Find where the given text appears and provide that cell's center as [x, y] coordinate. 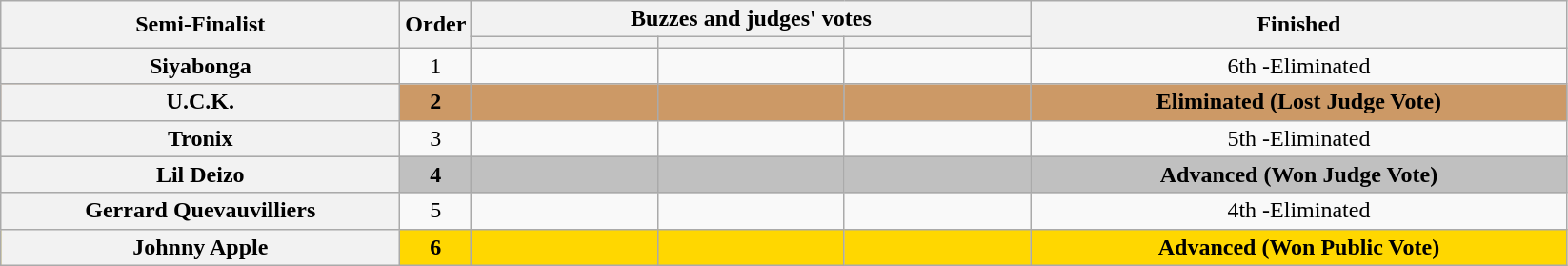
Semi-Finalist [200, 25]
Lil Deizo [200, 174]
Johnny Apple [200, 247]
Tronix [200, 138]
Advanced (Won Public Vote) [1299, 247]
4 [436, 174]
5 [436, 211]
3 [436, 138]
Order [436, 25]
Finished [1299, 25]
Advanced (Won Judge Vote) [1299, 174]
Buzzes and judges' votes [751, 19]
6 [436, 247]
5th -Eliminated [1299, 138]
2 [436, 102]
U.C.K. [200, 102]
4th -Eliminated [1299, 211]
1 [436, 66]
Siyabonga [200, 66]
6th -Eliminated [1299, 66]
Eliminated (Lost Judge Vote) [1299, 102]
Gerrard Quevauvilliers [200, 211]
